Pinpoint the cell where the given text exists, returning its [x, y] midpoint coordinate. 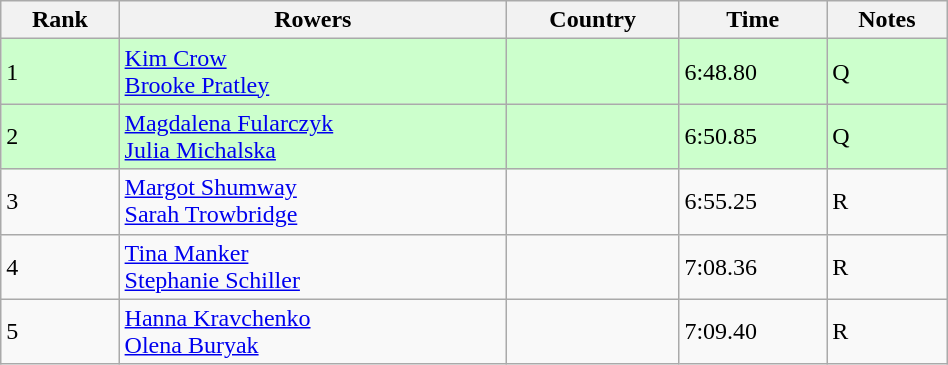
Margot ShumwaySarah Trowbridge [312, 202]
Hanna KravchenkoOlena Buryak [312, 332]
5 [60, 332]
Tina MankerStephanie Schiller [312, 266]
Country [593, 20]
4 [60, 266]
Kim CrowBrooke Pratley [312, 72]
Time [753, 20]
6:50.85 [753, 136]
7:09.40 [753, 332]
Magdalena FularczykJulia Michalska [312, 136]
Rank [60, 20]
2 [60, 136]
Notes [888, 20]
3 [60, 202]
1 [60, 72]
Rowers [312, 20]
6:55.25 [753, 202]
6:48.80 [753, 72]
7:08.36 [753, 266]
